Return [x, y] of the center of cell containing provided text 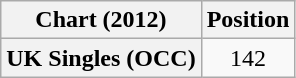
142 [248, 58]
UK Singles (OCC) [101, 58]
Position [248, 20]
Chart (2012) [101, 20]
